Locate the cell with the specified text and output its [X, Y] center coordinate. 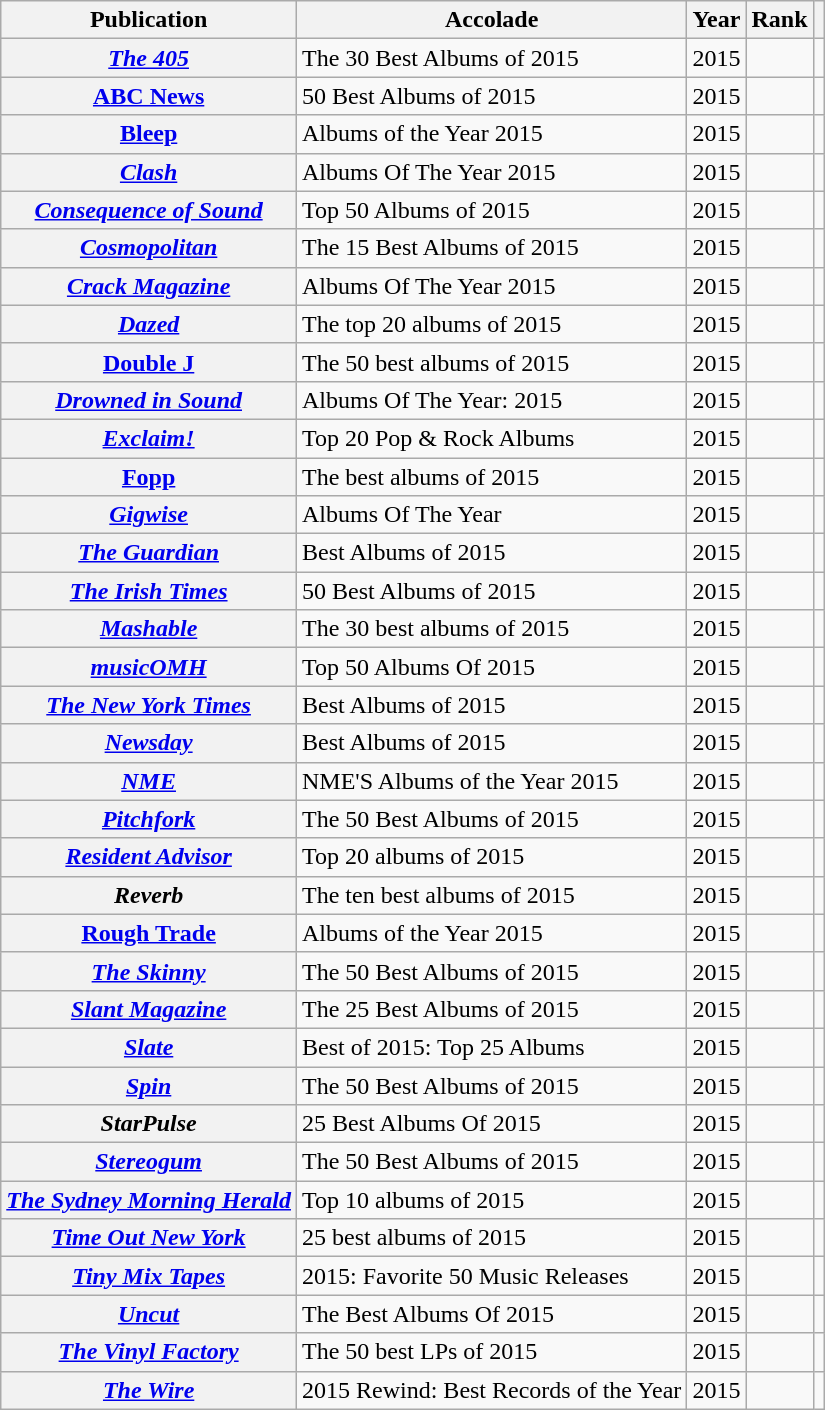
NME [149, 781]
The 30 best albums of 2015 [492, 629]
Gigwise [149, 515]
The Vinyl Factory [149, 1352]
Resident Advisor [149, 857]
Uncut [149, 1314]
Rank [780, 20]
Accolade [492, 20]
25 best albums of 2015 [492, 1238]
Newsday [149, 743]
25 Best Albums Of 2015 [492, 1124]
Clash [149, 172]
Crack Magazine [149, 286]
The Best Albums Of 2015 [492, 1314]
Slant Magazine [149, 1009]
Top 50 Albums Of 2015 [492, 667]
Slate [149, 1047]
Cosmopolitan [149, 248]
Pitchfork [149, 819]
The Guardian [149, 553]
Reverb [149, 895]
Tiny Mix Tapes [149, 1276]
The 25 Best Albums of 2015 [492, 1009]
The 30 Best Albums of 2015 [492, 58]
NME'S Albums of the Year 2015 [492, 781]
Bleep [149, 134]
2015 Rewind: Best Records of the Year [492, 1390]
The Irish Times [149, 591]
Publication [149, 20]
Dazed [149, 324]
ABC News [149, 96]
The Skinny [149, 971]
Year [716, 20]
The 50 best LPs of 2015 [492, 1352]
Albums Of The Year: 2015 [492, 400]
Top 50 Albums of 2015 [492, 210]
Spin [149, 1085]
The Wire [149, 1390]
musicOMH [149, 667]
Top 20 Pop & Rock Albums [492, 438]
Top 10 albums of 2015 [492, 1200]
The ten best albums of 2015 [492, 895]
Mashable [149, 629]
The best albums of 2015 [492, 477]
Top 20 albums of 2015 [492, 857]
2015: Favorite 50 Music Releases [492, 1276]
The New York Times [149, 705]
The 405 [149, 58]
The 50 best albums of 2015 [492, 362]
Time Out New York [149, 1238]
Rough Trade [149, 933]
Stereogum [149, 1162]
Best of 2015: Top 25 Albums [492, 1047]
Consequence of Sound [149, 210]
Albums Of The Year [492, 515]
The Sydney Morning Herald [149, 1200]
Exclaim! [149, 438]
Fopp [149, 477]
Drowned in Sound [149, 400]
The top 20 albums of 2015 [492, 324]
Double J [149, 362]
The 15 Best Albums of 2015 [492, 248]
StarPulse [149, 1124]
